Return [X, Y] of the center of cell containing provided text 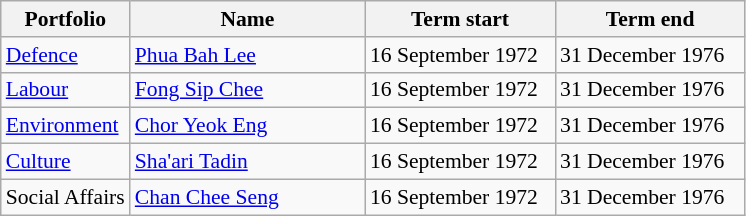
Name [248, 19]
Culture [66, 162]
Portfolio [66, 19]
Labour [66, 90]
Social Affairs [66, 197]
Chan Chee Seng [248, 197]
Term start [460, 19]
Environment [66, 126]
Fong Sip Chee [248, 90]
Sha'ari Tadin [248, 162]
Chor Yeok Eng [248, 126]
Phua Bah Lee [248, 55]
Defence [66, 55]
Term end [650, 19]
